Search for the cell housing the specified text and yield its (x, y) center coordinate. 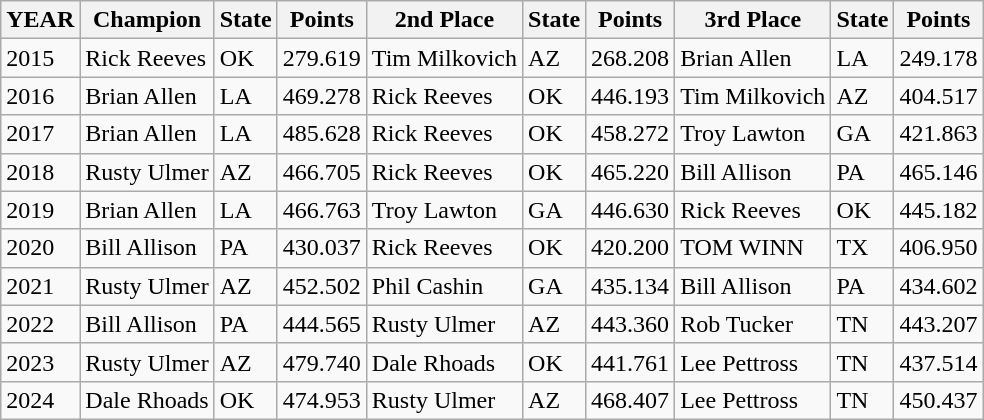
465.146 (938, 172)
2021 (40, 286)
443.207 (938, 324)
474.953 (322, 400)
2017 (40, 134)
2020 (40, 248)
441.761 (630, 362)
Phil Cashin (444, 286)
Rob Tucker (753, 324)
452.502 (322, 286)
2024 (40, 400)
465.220 (630, 172)
446.630 (630, 210)
2019 (40, 210)
Champion (147, 20)
420.200 (630, 248)
2022 (40, 324)
458.272 (630, 134)
YEAR (40, 20)
279.619 (322, 58)
446.193 (630, 96)
406.950 (938, 248)
450.437 (938, 400)
437.514 (938, 362)
404.517 (938, 96)
469.278 (322, 96)
2015 (40, 58)
2023 (40, 362)
445.182 (938, 210)
466.763 (322, 210)
2nd Place (444, 20)
TOM WINN (753, 248)
2018 (40, 172)
479.740 (322, 362)
430.037 (322, 248)
466.705 (322, 172)
421.863 (938, 134)
468.407 (630, 400)
249.178 (938, 58)
2016 (40, 96)
3rd Place (753, 20)
435.134 (630, 286)
434.602 (938, 286)
443.360 (630, 324)
268.208 (630, 58)
444.565 (322, 324)
485.628 (322, 134)
TX (862, 248)
